Find where the given text appears and provide that cell's center as [X, Y] coordinate. 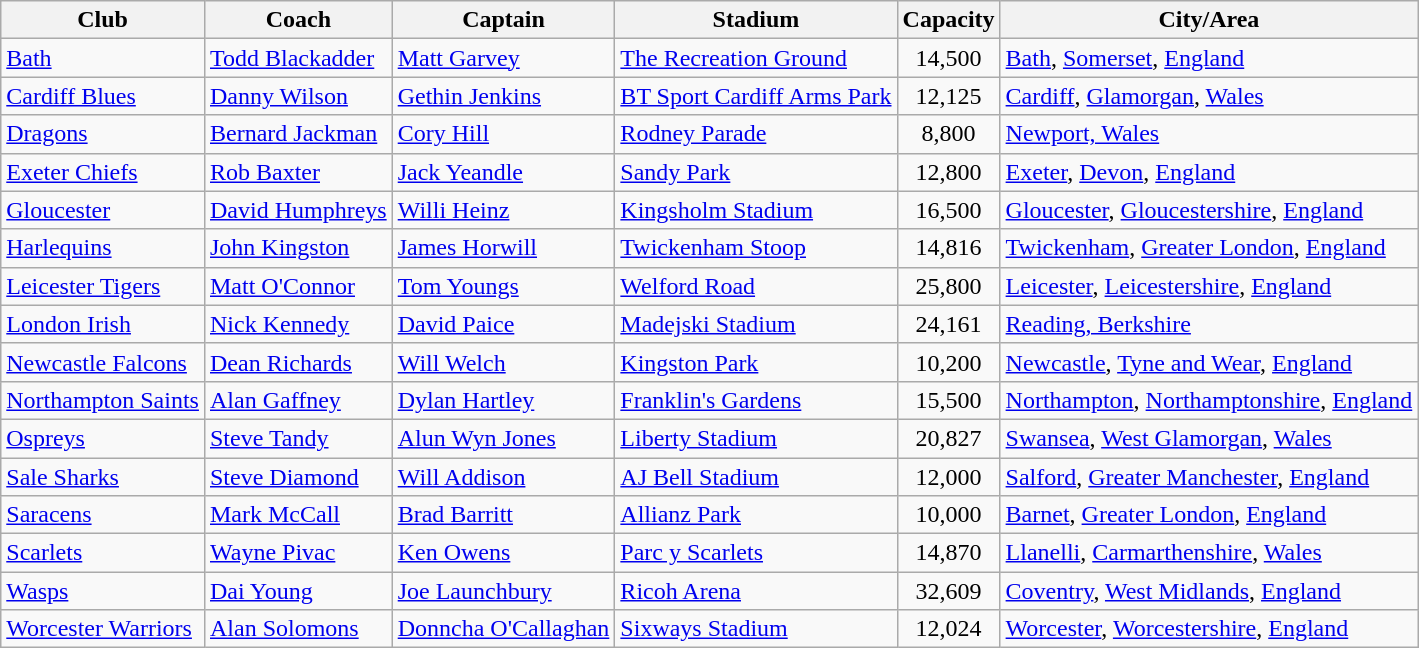
Leicester, Leicestershire, England [1209, 286]
Steve Tandy [298, 438]
Newport, Wales [1209, 134]
Twickenham Stoop [756, 248]
Reading, Berkshire [1209, 324]
Sale Sharks [103, 477]
Swansea, West Glamorgan, Wales [1209, 438]
Bath [103, 58]
15,500 [948, 400]
Harlequins [103, 248]
Sandy Park [756, 172]
Gloucester [103, 210]
Welford Road [756, 286]
Llanelli, Carmarthenshire, Wales [1209, 553]
David Humphreys [298, 210]
Bernard Jackman [298, 134]
14,500 [948, 58]
Jack Yeandle [504, 172]
Ricoh Arena [756, 591]
Captain [504, 20]
10,000 [948, 515]
Alan Gaffney [298, 400]
Worcester, Worcestershire, England [1209, 629]
Brad Barritt [504, 515]
Leicester Tigers [103, 286]
Cardiff Blues [103, 96]
Mark McCall [298, 515]
David Paice [504, 324]
Ospreys [103, 438]
Rob Baxter [298, 172]
Matt Garvey [504, 58]
Stadium [756, 20]
Saracens [103, 515]
Coventry, West Midlands, England [1209, 591]
London Irish [103, 324]
Sixways Stadium [756, 629]
Will Addison [504, 477]
12,800 [948, 172]
Parc y Scarlets [756, 553]
Twickenham, Greater London, England [1209, 248]
8,800 [948, 134]
Franklin's Gardens [756, 400]
16,500 [948, 210]
Salford, Greater Manchester, England [1209, 477]
Ken Owens [504, 553]
Bath, Somerset, England [1209, 58]
14,816 [948, 248]
Coach [298, 20]
Dai Young [298, 591]
Alun Wyn Jones [504, 438]
Gethin Jenkins [504, 96]
Capacity [948, 20]
Alan Solomons [298, 629]
Liberty Stadium [756, 438]
Worcester Warriors [103, 629]
Joe Launchbury [504, 591]
Club [103, 20]
Exeter Chiefs [103, 172]
Wasps [103, 591]
Exeter, Devon, England [1209, 172]
Todd Blackadder [298, 58]
Steve Diamond [298, 477]
Newcastle, Tyne and Wear, England [1209, 362]
Gloucester, Gloucestershire, England [1209, 210]
Tom Youngs [504, 286]
12,000 [948, 477]
Dylan Hartley [504, 400]
The Recreation Ground [756, 58]
10,200 [948, 362]
Willi Heinz [504, 210]
John Kingston [298, 248]
Dean Richards [298, 362]
20,827 [948, 438]
32,609 [948, 591]
Madejski Stadium [756, 324]
12,125 [948, 96]
Newcastle Falcons [103, 362]
Kingston Park [756, 362]
14,870 [948, 553]
City/Area [1209, 20]
Dragons [103, 134]
James Horwill [504, 248]
Nick Kennedy [298, 324]
Allianz Park [756, 515]
Wayne Pivac [298, 553]
Cory Hill [504, 134]
Matt O'Connor [298, 286]
24,161 [948, 324]
Danny Wilson [298, 96]
Northampton Saints [103, 400]
AJ Bell Stadium [756, 477]
Donncha O'Callaghan [504, 629]
12,024 [948, 629]
Cardiff, Glamorgan, Wales [1209, 96]
Rodney Parade [756, 134]
Kingsholm Stadium [756, 210]
Northampton, Northamptonshire, England [1209, 400]
BT Sport Cardiff Arms Park [756, 96]
Barnet, Greater London, England [1209, 515]
Will Welch [504, 362]
Scarlets [103, 553]
25,800 [948, 286]
